Find where the given text appears and provide that cell's center as [X, Y] coordinate. 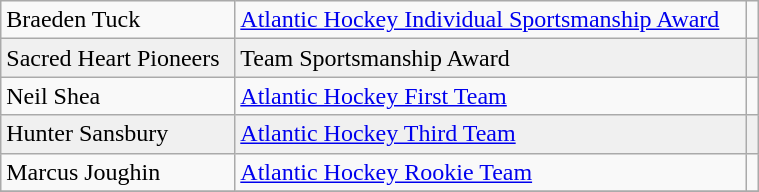
Neil Shea [118, 96]
Sacred Heart Pioneers [118, 58]
Atlantic Hockey Third Team [490, 134]
Hunter Sansbury [118, 134]
Atlantic Hockey Individual Sportsmanship Award [490, 20]
Atlantic Hockey First Team [490, 96]
Braeden Tuck [118, 20]
Marcus Joughin [118, 172]
Team Sportsmanship Award [490, 58]
Atlantic Hockey Rookie Team [490, 172]
